Scan for the cell matching the given text and deliver its (X, Y) coordinate at center. 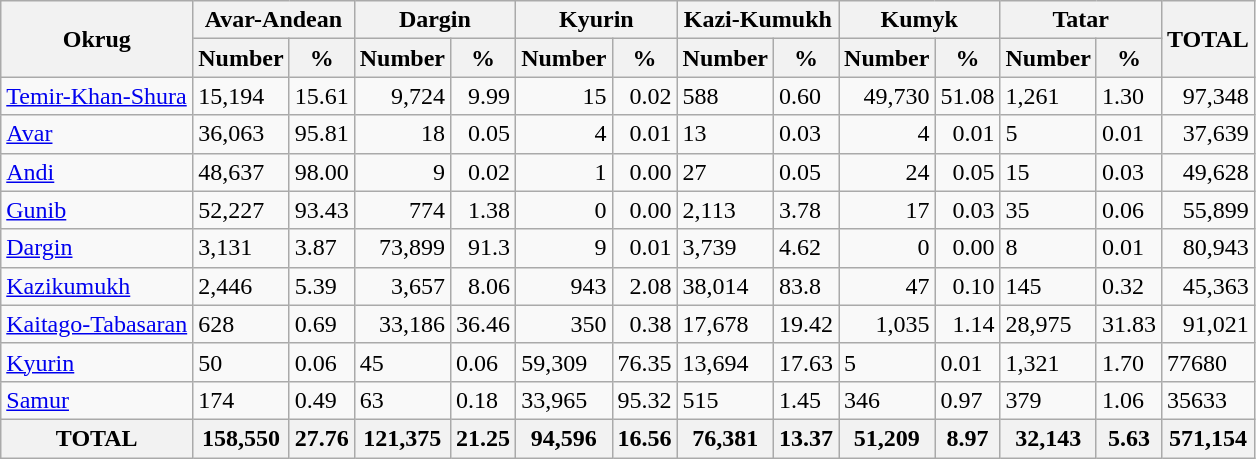
94,596 (564, 438)
73,899 (402, 248)
1,321 (1048, 362)
Avar-Andean (274, 20)
59,309 (564, 362)
1 (564, 172)
588 (725, 96)
51.08 (968, 96)
346 (887, 400)
51,209 (887, 438)
0.10 (968, 286)
Kaitago-Tabasaran (97, 324)
1,035 (887, 324)
38,014 (725, 286)
515 (725, 400)
35 (1048, 210)
774 (402, 210)
13 (725, 134)
33,965 (564, 400)
93.43 (322, 210)
18 (402, 134)
21.25 (484, 438)
28,975 (1048, 324)
Tatar (1080, 20)
145 (1048, 286)
19.42 (806, 324)
1,261 (1048, 96)
98.00 (322, 172)
15,194 (241, 96)
Kazikumukh (97, 286)
174 (241, 400)
1.14 (968, 324)
16.56 (644, 438)
50 (241, 362)
27.76 (322, 438)
3,739 (725, 248)
76.35 (644, 362)
121,375 (402, 438)
1.06 (1128, 400)
27 (725, 172)
0.38 (644, 324)
Kazi-Kumukh (758, 20)
2,113 (725, 210)
Gunib (97, 210)
0.60 (806, 96)
3,131 (241, 248)
48,637 (241, 172)
52,227 (241, 210)
35633 (1208, 400)
32,143 (1048, 438)
95.32 (644, 400)
Kumyk (920, 20)
49,628 (1208, 172)
Andi (97, 172)
17 (887, 210)
Okrug (97, 39)
Temir-Khan-Shura (97, 96)
49,730 (887, 96)
15.61 (322, 96)
9.99 (484, 96)
77680 (1208, 362)
55,899 (1208, 210)
8 (1048, 248)
379 (1048, 400)
91.3 (484, 248)
13.37 (806, 438)
63 (402, 400)
158,550 (241, 438)
76,381 (725, 438)
2,446 (241, 286)
1.70 (1128, 362)
0.97 (968, 400)
80,943 (1208, 248)
5.63 (1128, 438)
943 (564, 286)
0.69 (322, 324)
45 (402, 362)
95.81 (322, 134)
45,363 (1208, 286)
Samur (97, 400)
91,021 (1208, 324)
17.63 (806, 362)
33,186 (402, 324)
Avar (97, 134)
17,678 (725, 324)
1.45 (806, 400)
3,657 (402, 286)
9,724 (402, 96)
2.08 (644, 286)
350 (564, 324)
24 (887, 172)
31.83 (1128, 324)
36,063 (241, 134)
0.32 (1128, 286)
1.30 (1128, 96)
13,694 (725, 362)
4.62 (806, 248)
8.06 (484, 286)
37,639 (1208, 134)
1.38 (484, 210)
5.39 (322, 286)
83.8 (806, 286)
3.78 (806, 210)
628 (241, 324)
571,154 (1208, 438)
47 (887, 286)
8.97 (968, 438)
97,348 (1208, 96)
0.18 (484, 400)
3.87 (322, 248)
0.49 (322, 400)
36.46 (484, 324)
